Return the (X, Y) coordinate for the center point of the cell that contains the specified text.  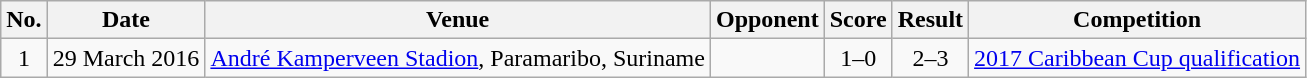
André Kamperveen Stadion, Paramaribo, Suriname (458, 58)
2–3 (930, 58)
Opponent (767, 20)
Venue (458, 20)
1 (24, 58)
Score (858, 20)
Competition (1138, 20)
2017 Caribbean Cup qualification (1138, 58)
Result (930, 20)
No. (24, 20)
1–0 (858, 58)
Date (126, 20)
29 March 2016 (126, 58)
